Scan for the cell matching the given text and deliver its [X, Y] coordinate at center. 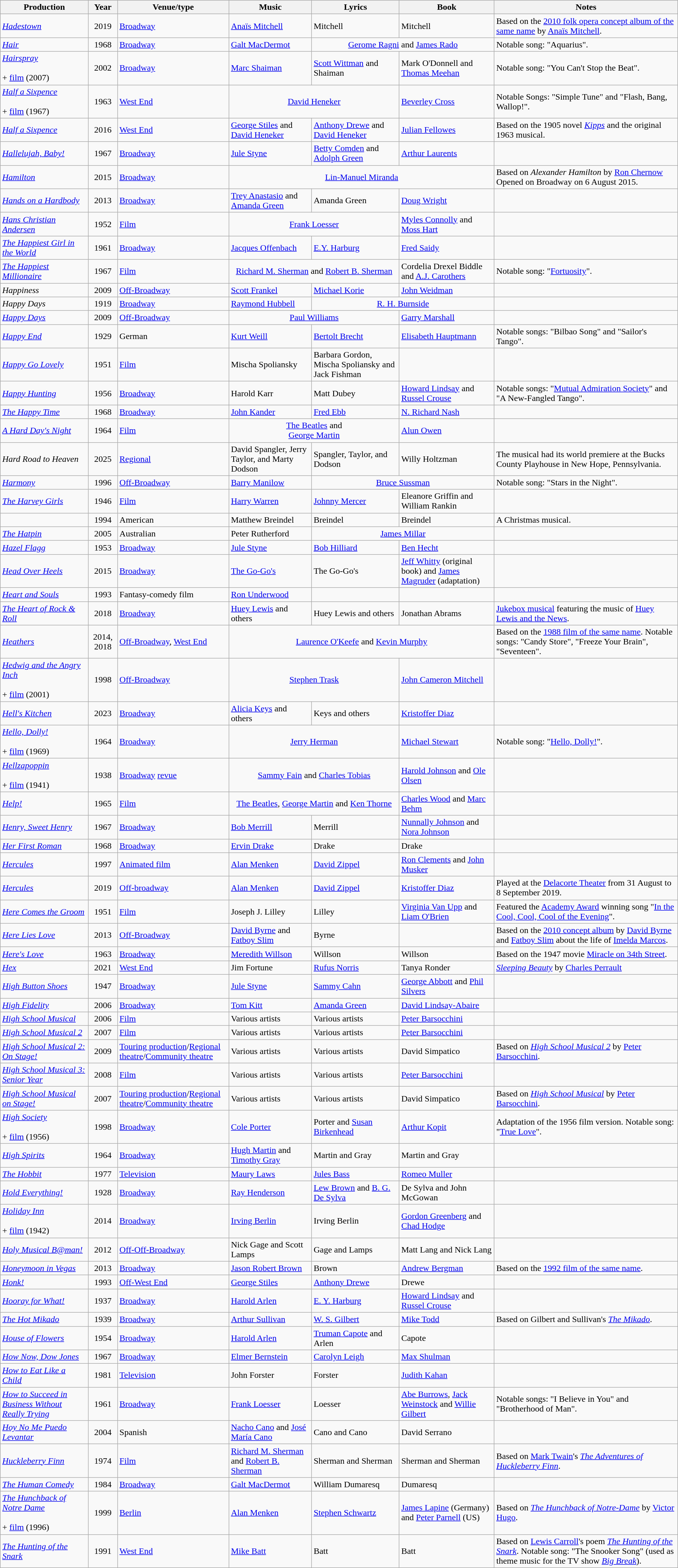
Australian [173, 534]
Happy End [44, 336]
1981 [103, 1376]
Johnny Mercer [355, 501]
2021 [103, 967]
David Serrano [447, 1432]
Arthur Kopit [447, 1127]
Hold Everything! [44, 1192]
Bob Hilliard [355, 547]
Barbara Gordon, Mischa Spoliansky and Jack Fishman [355, 365]
Porter and Susan Birkenhead [355, 1127]
Adaptation of the 1956 film version. Notable song: "True Love". [586, 1127]
The Happy Time [44, 412]
Notable song: "Stars in the Night". [586, 482]
Cordelia Drexel Biddle and A.J. Carothers [447, 271]
2005 [103, 534]
How to Succeed in Business Without Really Trying [44, 1404]
Loesser [355, 1404]
Trey Anastasio and Amanda Green [270, 201]
The Hot Mikado [44, 1319]
Arthur Sullivan [270, 1319]
Fred Saidy [447, 248]
John Cameron Mitchell [447, 680]
American [173, 520]
Mark O'Donnell and Thomas Meehan [447, 68]
Based on the 1988 film of the same name. Notable songs: "Candy Store", "Freeze Your Brain", "Seventeen". [586, 642]
Michael Stewart [447, 742]
Sammy Fain and Charles Tobias [314, 775]
Fred Ebb [355, 412]
Elisabeth Hauptmann [447, 336]
Notable songs: "Bilbao Song" and "Sailor's Tango". [586, 336]
Featured the Academy Award winning song "In the Cool, Cool, Cool of the Evening". [586, 911]
David Heneker [314, 101]
Henry, Sweet Henry [44, 827]
Arthur Laurents [447, 154]
The Hunchback of Notre Dame + film (1996) [44, 1513]
David Lindsay-Abaire [447, 1005]
Hello, Dolly! + film (1969) [44, 742]
Michael Korie [355, 290]
Hooray for What! [44, 1300]
John Kander [270, 412]
Honeymoon in Vegas [44, 1268]
Matthew Breindel [270, 520]
Hallelujah, Baby! [44, 154]
The Happiest Girl in the World [44, 248]
1929 [103, 336]
High Spirits [44, 1155]
Anthony Drewe and David Heneker [355, 130]
1956 [103, 393]
Jukebox musical featuring the music of Huey Lewis and the News. [586, 613]
The Harvey Girls [44, 501]
2008 [103, 1075]
Notable songs: "Mutual Admiration Society" and "A New-Fangled Tango". [586, 393]
1994 [103, 520]
Elmer Bernstein [270, 1357]
Based on Alexander Hamilton by Ron Chernow Opened on Broadway on 6 August 2015. [586, 177]
Nacho Cano and José María Cano [270, 1432]
High School Musical 2: On Stage! [44, 1051]
Bertolt Brecht [355, 336]
Notable song: "You Can't Stop the Beat". [586, 68]
Hellzapoppin + film (1941) [44, 775]
Ron Clements and John Musker [447, 864]
Jim Fortune [270, 967]
Doug Wright [447, 201]
Carolyn Leigh [355, 1357]
Jules Bass [355, 1174]
1946 [103, 501]
Production [44, 7]
Forster [355, 1376]
Judith Kahan [447, 1376]
Harold Karr [270, 393]
James Millar [403, 534]
Cole Porter [270, 1127]
Based on the 1947 movie Miracle on 34th Street. [586, 954]
Harold Johnson and Ole Olsen [447, 775]
Based on the 2010 folk opera concept album of the same name by Anaïs Mitchell. [586, 26]
Based on the 1905 novel Kipps and the original 1963 musical. [586, 130]
2014, 2018 [103, 642]
Lilley [355, 911]
1919 [103, 304]
Berlin [173, 1513]
Scott Wittman and Shaiman [355, 68]
Animated film [173, 864]
Byrne [355, 935]
How to Eat Like a Child [44, 1376]
James Lapine (Germany) and Peter Parnell (US) [447, 1513]
Ervin Drake [270, 846]
Happiness [44, 290]
Charles Wood and Marc Behm [447, 803]
Here's Love [44, 954]
Hex [44, 967]
Alicia Keys and others [270, 714]
George Stiles [270, 1282]
Truman Capote and Arlen [355, 1338]
John Weidman [447, 290]
1937 [103, 1300]
Tom Kitt [270, 1005]
Paul Williams [314, 318]
David Byrne and Fatboy Slim [270, 935]
1999 [103, 1513]
The Beatles and George Martin [314, 430]
Mike Batt [270, 1551]
R. H. Burnside [403, 304]
Notable song: "Aquarius". [586, 45]
Jeff Whitty (original book) and James Magruder (adaptation) [447, 571]
2012 [103, 1250]
Eleanore Griffin and William Rankin [447, 501]
Hairspray + film (2007) [44, 68]
High Society + film (1956) [44, 1127]
High School Musical [44, 1019]
1928 [103, 1192]
Betty Comden and Adolph Green [355, 154]
Gage and Lamps [355, 1250]
E. Y. Harburg [355, 1300]
Peter Rutherford [270, 534]
Capote [447, 1338]
1939 [103, 1319]
Harmony [44, 482]
House of Flowers [44, 1338]
Ben Hecht [447, 547]
Meredith Willson [270, 954]
Played at the Delacorte Theater from 31 August to 8 September 2019. [586, 888]
High Button Shoes [44, 986]
Venue/type [173, 7]
Stephen Schwartz [355, 1513]
Dumaresq [447, 1484]
Garry Marshall [447, 318]
Romeo Muller [447, 1174]
Hazel Flagg [44, 547]
Hamilton [44, 177]
Barry Manilow [270, 482]
Heart and Souls [44, 594]
1974 [103, 1461]
High School Musical on Stage! [44, 1098]
2014 [103, 1221]
Half a Sixpence + film (1967) [44, 101]
1991 [103, 1551]
The Happiest Millionaire [44, 271]
Stephen Trask [314, 680]
1952 [103, 224]
Happy Go Lovely [44, 365]
1965 [103, 803]
Broadway revue [173, 775]
Drewe [447, 1282]
A Christmas musical. [586, 520]
Harry Warren [270, 501]
Fantasy-comedy film [173, 594]
N. Richard Nash [447, 412]
Jerry Herman [314, 742]
The Heart of Rock & Roll [44, 613]
The Beatles, George Martin and Ken Thorne [314, 803]
The musical had its world premiere at the Bucks County Playhouse in New Hope, Pennsylvania. [586, 459]
Off-Broadway, West End [173, 642]
Bob Merrill [270, 827]
Jonathan Abrams [447, 613]
Myles Connolly and Moss Hart [447, 224]
W. S. Gilbert [355, 1319]
De Sylva and John McGowan [447, 1192]
Virginia Van Upp and Liam O'Brien [447, 911]
Off-broadway [173, 888]
Based on The Hunchback of Notre-Dame by Victor Hugo. [586, 1513]
Jason Robert Brown [270, 1268]
Based on Gilbert and Sullivan's The Mikado. [586, 1319]
Hadestown [44, 26]
David Spangler, Jerry Taylor, and Marty Dodson [270, 459]
1977 [103, 1174]
Hoy No Me Puedo Levantar [44, 1432]
Joseph J. Lilley [270, 911]
Ron Underwood [270, 594]
Hans Christian Andersen [44, 224]
Raymond Hubbell [270, 304]
Off-Off-Broadway [173, 1250]
Notable song: "Hello, Dolly!". [586, 742]
E.Y. Harburg [355, 248]
Based on High School Musical 2 by Peter Barsocchini. [586, 1051]
Music [270, 7]
Based on the 2010 concept album by David Byrne and Fatboy Slim about the life of Imelda Marcos. [586, 935]
Book [447, 7]
Head Over Heels [44, 571]
Lin-Manuel Miranda [361, 177]
Matt Lang and Nick Lang [447, 1250]
Here Comes the Groom [44, 911]
The Hatpin [44, 534]
Half a Sixpence [44, 130]
How Now, Dow Jones [44, 1357]
Here Lies Love [44, 935]
Tanya Ronder [447, 967]
Anaïs Mitchell [270, 26]
2016 [103, 130]
1938 [103, 775]
Happy Hunting [44, 393]
Nick Gage and Scott Lamps [270, 1250]
High Fidelity [44, 1005]
Spanish [173, 1432]
Hands on a Hardbody [44, 201]
High School Musical 3: Senior Year [44, 1075]
Bruce Sussman [403, 482]
Anthony Drewe [355, 1282]
Notes [586, 7]
The Hunting of the Snark [44, 1551]
Based on the 1992 film of the same name. [586, 1268]
2004 [103, 1432]
Keys and others [355, 714]
1947 [103, 986]
Ray Henderson [270, 1192]
Hugh Martin and Timothy Gray [270, 1155]
Laurence O'Keefe and Kevin Murphy [361, 642]
The Hobbit [44, 1174]
George Abbott and Phil Silvers [447, 986]
Hair [44, 45]
Based on High School Musical by Peter Barsocchini. [586, 1098]
Mike Todd [447, 1319]
2023 [103, 714]
Her First Roman [44, 846]
Brown [355, 1268]
Huckleberry Finn [44, 1461]
Hard Road to Heaven [44, 459]
Heathers [44, 642]
Matt Dubey [355, 393]
Scott Frankel [270, 290]
Holy Musical B@man! [44, 1250]
Gerome Ragni and James Rado [403, 45]
2025 [103, 459]
Cano and Cano [355, 1432]
Year [103, 7]
Gordon Greenberg and Chad Hodge [447, 1221]
A Hard Day's Night [44, 430]
High School Musical 2 [44, 1033]
Based on Mark Twain's The Adventures of Huckleberry Finn. [586, 1461]
Julian Fellowes [447, 130]
William Dumaresq [355, 1484]
Max Shulman [447, 1357]
Nunnally Johnson and Nora Johnson [447, 827]
Marc Shaiman [270, 68]
Lew Brown and B. G. De Sylva [355, 1192]
Regional [173, 459]
Merrill [355, 827]
Notable song: "Fortuosity". [586, 271]
2018 [103, 613]
Willy Holtzman [447, 459]
Sleeping Beauty by Charles Perrault [586, 967]
Off-West End [173, 1282]
1953 [103, 547]
John Forster [270, 1376]
Based on Lewis Carroll's poem The Hunting of the Snark. Notable song: "The Snooker Song" (used as theme music for the TV show Big Break). [586, 1551]
Notable Songs: "Simple Tune" and "Flash, Bang, Wallop!". [586, 101]
Alun Owen [447, 430]
Beverley Cross [447, 101]
Hell's Kitchen [44, 714]
Lyrics [355, 7]
Honk! [44, 1282]
1984 [103, 1484]
Mischa Spoliansky [270, 365]
Rufus Norris [355, 967]
1954 [103, 1338]
Hedwig and the Angry Inch + film (2001) [44, 680]
The Human Comedy [44, 1484]
1996 [103, 482]
1997 [103, 864]
Spangler, Taylor, and Dodson [355, 459]
Help! [44, 803]
2002 [103, 68]
Maury Laws [270, 1174]
Kurt Weill [270, 336]
Andrew Bergman [447, 1268]
Abe Burrows, Jack Weinstock and Willie Gilbert [447, 1404]
George Stiles and David Heneker [270, 130]
Notable songs: "I Believe in You" and "Brotherhood of Man". [586, 1404]
German [173, 336]
Holiday Inn + film (1942) [44, 1221]
Sammy Cahn [355, 986]
Jacques Offenbach [270, 248]
